Pinpoint the cell where the given text exists, returning its [X, Y] midpoint coordinate. 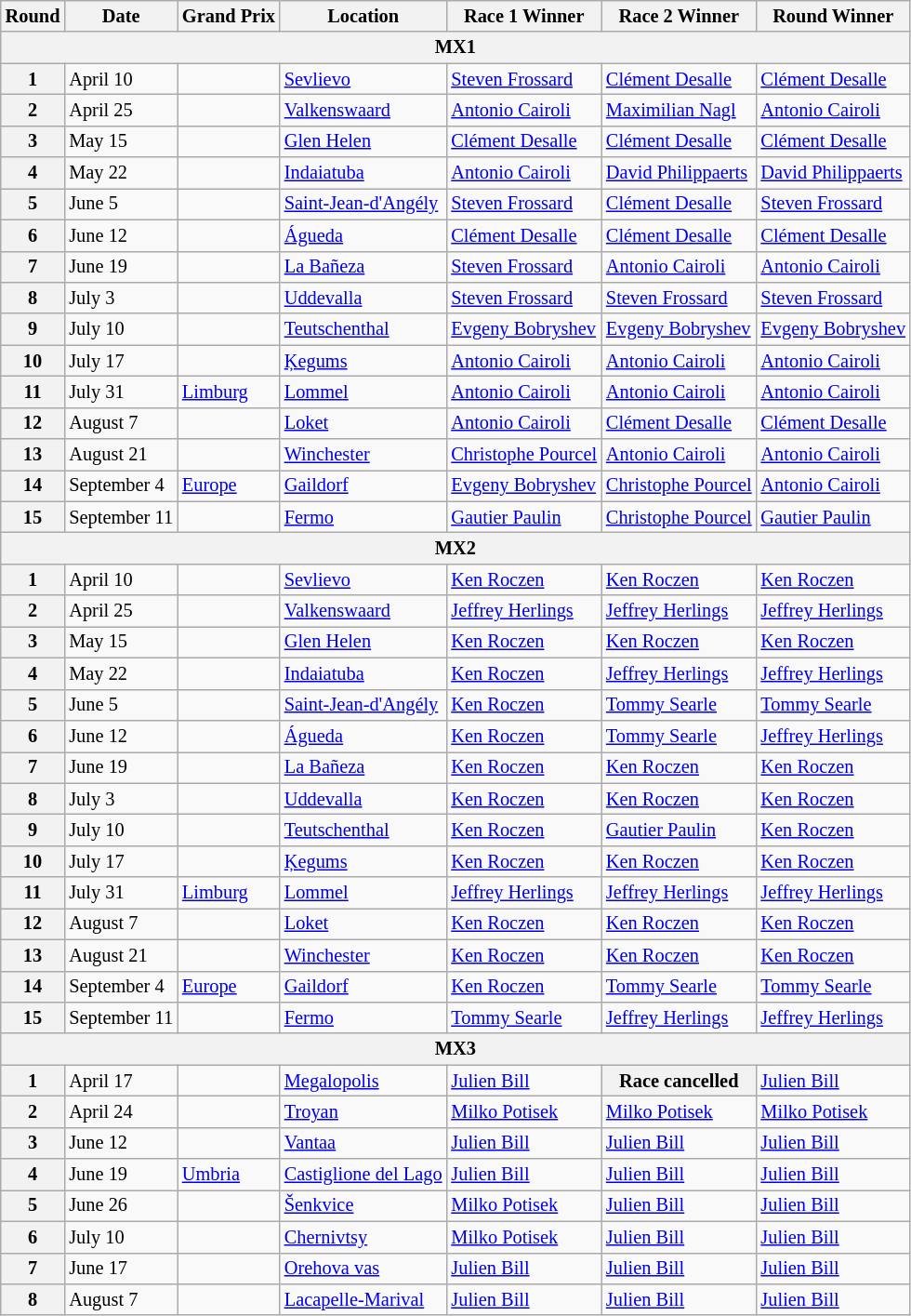
MX3 [455, 1049]
Date [121, 16]
April 24 [121, 1111]
Round Winner [833, 16]
Megalopolis [363, 1081]
Race cancelled [679, 1081]
Troyan [363, 1111]
Umbria [229, 1175]
Race 2 Winner [679, 16]
Lacapelle-Marival [363, 1299]
Location [363, 16]
Round [33, 16]
Orehova vas [363, 1269]
Šenkvice [363, 1205]
MX1 [455, 47]
Maximilian Nagl [679, 110]
Grand Prix [229, 16]
Chernivtsy [363, 1237]
Castiglione del Lago [363, 1175]
June 26 [121, 1205]
April 17 [121, 1081]
MX2 [455, 548]
Vantaa [363, 1143]
June 17 [121, 1269]
Race 1 Winner [524, 16]
